From the cell containing the given text, extract its center point as (X, Y) coordinate. 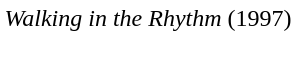
Walking in the Rhythm (1997) (148, 18)
